Pinpoint the cell where the given text exists, returning its [X, Y] midpoint coordinate. 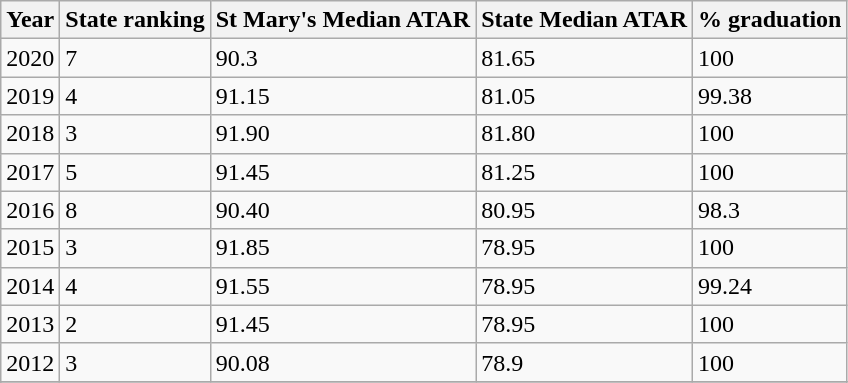
91.85 [343, 248]
2 [135, 324]
91.90 [343, 134]
2016 [30, 210]
91.15 [343, 96]
2013 [30, 324]
90.40 [343, 210]
99.38 [770, 96]
7 [135, 58]
2017 [30, 172]
2019 [30, 96]
2014 [30, 286]
91.55 [343, 286]
90.3 [343, 58]
80.95 [584, 210]
81.65 [584, 58]
St Mary's Median ATAR [343, 20]
81.05 [584, 96]
98.3 [770, 210]
Year [30, 20]
State ranking [135, 20]
90.08 [343, 362]
5 [135, 172]
81.25 [584, 172]
2020 [30, 58]
% graduation [770, 20]
2015 [30, 248]
2018 [30, 134]
99.24 [770, 286]
State Median ATAR [584, 20]
81.80 [584, 134]
8 [135, 210]
78.9 [584, 362]
2012 [30, 362]
